Identify which cell holds the provided text, then report its [X, Y] central coordinate. 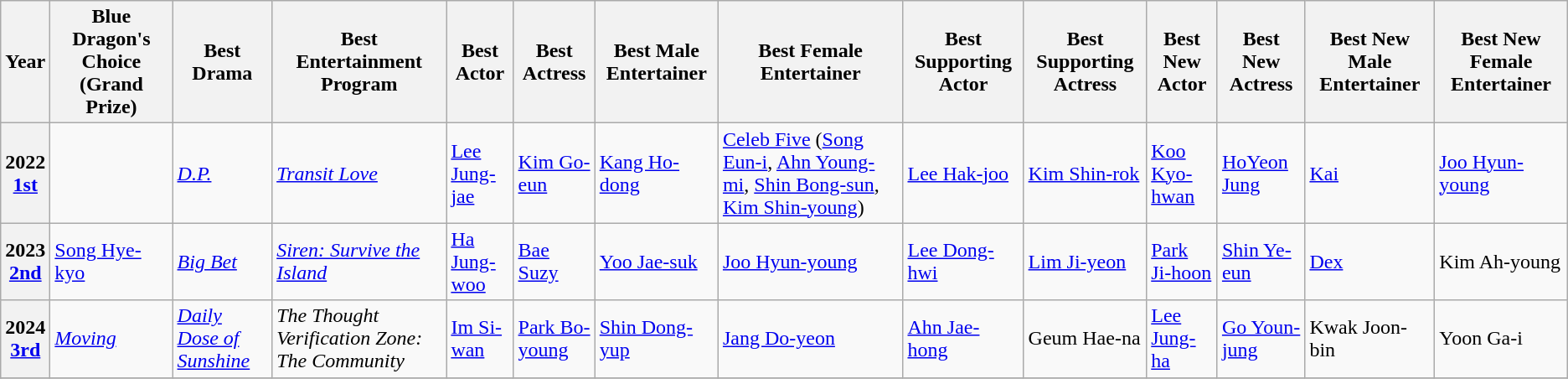
20243rd [25, 339]
Ha Jung-woo [480, 262]
Best Female Entertainer [811, 62]
Yoo Jae-suk [657, 262]
Park Ji-hoon [1183, 262]
20221st [25, 173]
Transit Love [359, 173]
Lee Jung-jae [480, 173]
Park Bo-young [554, 339]
Best Male Entertainer [657, 62]
Siren: Survive the Island [359, 262]
Ahn Jae-hong [963, 339]
Geum Hae-na [1086, 339]
Kim Shin-rok [1086, 173]
Lee Hak-joo [963, 173]
Go Youn-jung [1261, 339]
Blue Dragon's Choice (Grand Prize) [111, 62]
Big Bet [223, 262]
Best New Actor [1183, 62]
Song Hye-kyo [111, 262]
Best Supporting Actress [1086, 62]
Best New Actress [1261, 62]
Daily Dose of Sunshine [223, 339]
Yoon Ga-i [1501, 339]
Kai [1370, 173]
Moving [111, 339]
Kang Ho-dong [657, 173]
Lee Dong-hwi [963, 262]
Jang Do-yeon [811, 339]
20232nd [25, 262]
Year [25, 62]
Best New Female Entertainer [1501, 62]
Best Actor [480, 62]
Best Entertainment Program [359, 62]
Kwak Joon-bin [1370, 339]
D.P. [223, 173]
Lim Ji-yeon [1086, 262]
Dex [1370, 262]
Kim Ah-young [1501, 262]
HoYeon Jung [1261, 173]
Shin Dong-yup [657, 339]
Kim Go-eun [554, 173]
Lee Jung-ha [1183, 339]
Celeb Five (Song Eun-i, Ahn Young-mi, Shin Bong-sun, Kim Shin-young) [811, 173]
Best Actress [554, 62]
Best Supporting Actor [963, 62]
The Thought Verification Zone: The Community [359, 339]
Bae Suzy [554, 262]
Im Si-wan [480, 339]
Koo Kyo-hwan [1183, 173]
Shin Ye-eun [1261, 262]
Best Drama [223, 62]
Best New Male Entertainer [1370, 62]
